For the text-containing cell, return its midpoint in (x, y) coordinate format. 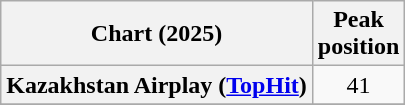
Chart (2025) (157, 34)
41 (358, 85)
Peakposition (358, 34)
Kazakhstan Airplay (TopHit) (157, 85)
